Locate the cell with the specified text and output its [X, Y] center coordinate. 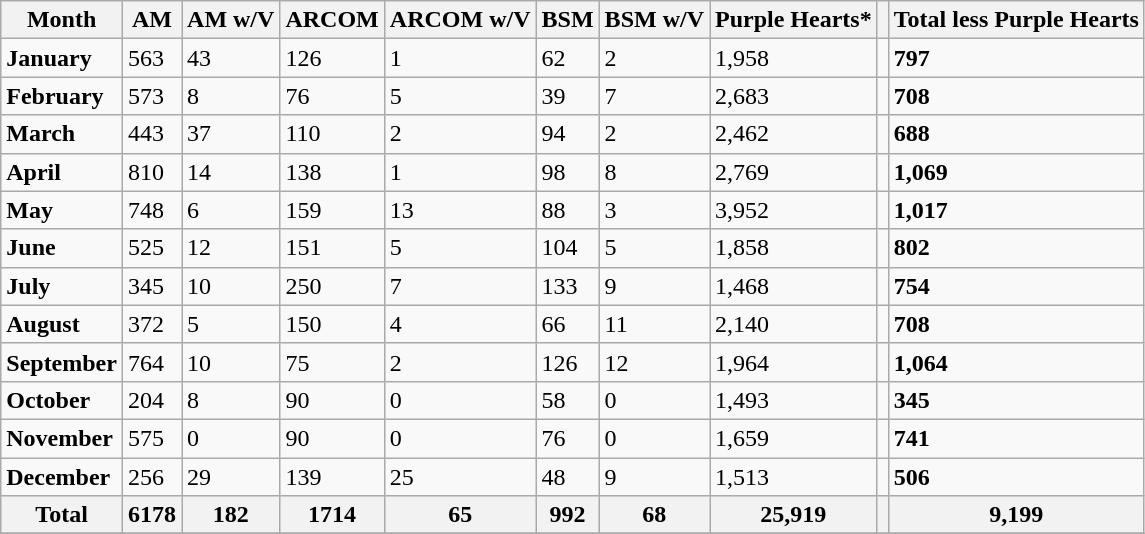
ARCOM w/V [460, 20]
April [62, 172]
2,769 [794, 172]
September [62, 362]
14 [231, 172]
65 [460, 515]
992 [568, 515]
Month [62, 20]
2,462 [794, 134]
1,017 [1016, 210]
754 [1016, 286]
1714 [332, 515]
797 [1016, 58]
250 [332, 286]
October [62, 400]
1,493 [794, 400]
94 [568, 134]
December [62, 477]
48 [568, 477]
764 [152, 362]
11 [654, 324]
75 [332, 362]
1,858 [794, 248]
4 [460, 324]
748 [152, 210]
88 [568, 210]
November [62, 438]
159 [332, 210]
58 [568, 400]
1,659 [794, 438]
9,199 [1016, 515]
138 [332, 172]
563 [152, 58]
2,140 [794, 324]
688 [1016, 134]
1,513 [794, 477]
ARCOM [332, 20]
39 [568, 96]
6 [231, 210]
January [62, 58]
3,952 [794, 210]
204 [152, 400]
66 [568, 324]
150 [332, 324]
810 [152, 172]
June [62, 248]
573 [152, 96]
13 [460, 210]
AM [152, 20]
98 [568, 172]
256 [152, 477]
133 [568, 286]
2,683 [794, 96]
March [62, 134]
506 [1016, 477]
August [62, 324]
68 [654, 515]
43 [231, 58]
182 [231, 515]
575 [152, 438]
Total [62, 515]
Total less Purple Hearts [1016, 20]
110 [332, 134]
25 [460, 477]
1,468 [794, 286]
BSM w/V [654, 20]
372 [152, 324]
6178 [152, 515]
62 [568, 58]
29 [231, 477]
February [62, 96]
1,958 [794, 58]
3 [654, 210]
Purple Hearts* [794, 20]
139 [332, 477]
525 [152, 248]
802 [1016, 248]
1,064 [1016, 362]
1,069 [1016, 172]
AM w/V [231, 20]
May [62, 210]
37 [231, 134]
25,919 [794, 515]
1,964 [794, 362]
104 [568, 248]
443 [152, 134]
July [62, 286]
741 [1016, 438]
151 [332, 248]
BSM [568, 20]
